Locate the cell with the specified text and output its (X, Y) center coordinate. 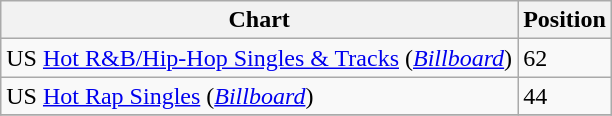
US Hot R&B/Hip-Hop Singles & Tracks (Billboard) (260, 58)
62 (565, 58)
Chart (260, 20)
44 (565, 96)
US Hot Rap Singles (Billboard) (260, 96)
Position (565, 20)
